Pinpoint the cell where the given text exists, returning its (x, y) midpoint coordinate. 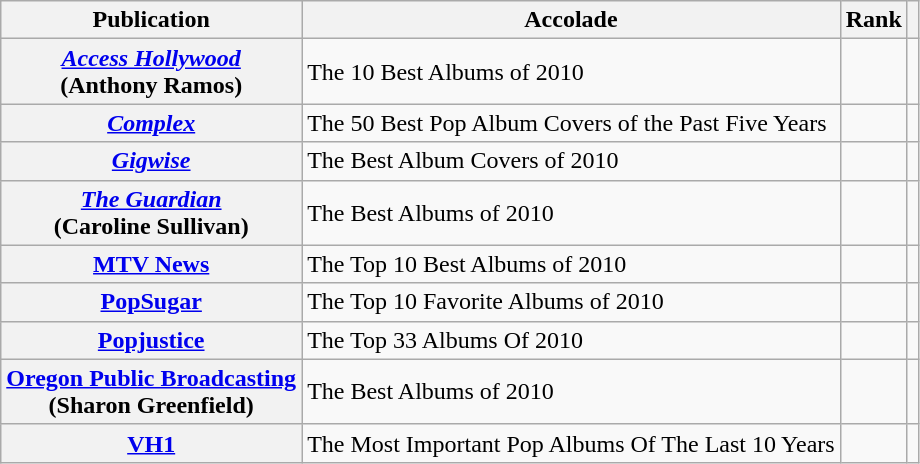
Popjustice (152, 340)
VH1 (152, 443)
The Most Important Pop Albums Of The Last 10 Years (572, 443)
PopSugar (152, 302)
Accolade (572, 20)
Access Hollywood (Anthony Ramos) (152, 72)
Rank (874, 20)
The Guardian (Caroline Sullivan) (152, 212)
Publication (152, 20)
Complex (152, 123)
The Top 33 Albums Of 2010 (572, 340)
The Top 10 Favorite Albums of 2010 (572, 302)
The Best Album Covers of 2010 (572, 161)
Gigwise (152, 161)
The 50 Best Pop Album Covers of the Past Five Years (572, 123)
The 10 Best Albums of 2010 (572, 72)
MTV News (152, 264)
Oregon Public Broadcasting (Sharon Greenfield) (152, 392)
The Top 10 Best Albums of 2010 (572, 264)
